Find where the given text appears and provide that cell's center as [x, y] coordinate. 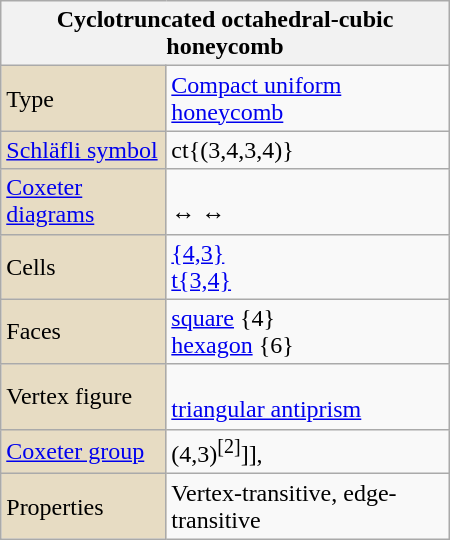
Properties [84, 506]
Cells [84, 266]
Schläfli symbol [84, 150]
ct{(3,4,3,4)} [308, 150]
square {4}hexagon {6} [308, 332]
triangular antiprism [308, 396]
Cyclotruncated octahedral-cubic honeycomb [225, 34]
Type [84, 98]
Coxeter group [84, 452]
Vertex figure [84, 396]
↔ ↔ [308, 202]
(4,3)[2]]], [308, 452]
Compact uniform honeycomb [308, 98]
{4,3} t{3,4} [308, 266]
Vertex-transitive, edge-transitive [308, 506]
Coxeter diagrams [84, 202]
Faces [84, 332]
